From the cell containing the given text, extract its center point as (X, Y) coordinate. 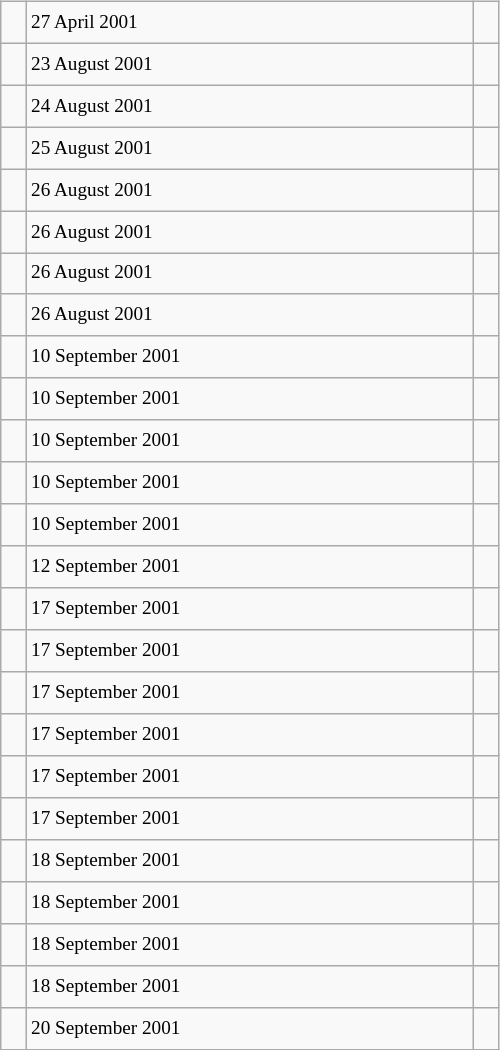
24 August 2001 (249, 106)
27 April 2001 (249, 22)
23 August 2001 (249, 64)
25 August 2001 (249, 148)
12 September 2001 (249, 567)
20 September 2001 (249, 1028)
